Determine the (x, y) coordinate at the center of the cell enclosing the given text.  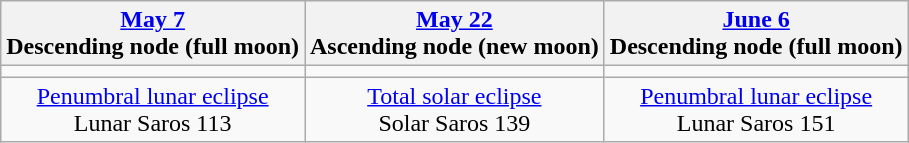
Penumbral lunar eclipseLunar Saros 151 (756, 110)
Penumbral lunar eclipseLunar Saros 113 (153, 110)
May 22Ascending node (new moon) (454, 34)
Total solar eclipseSolar Saros 139 (454, 110)
May 7Descending node (full moon) (153, 34)
June 6Descending node (full moon) (756, 34)
